Provide the (x, y) coordinate of the cell's center where the given text is located.  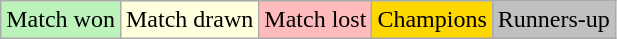
Runners-up (554, 20)
Match won (61, 20)
Match drawn (189, 20)
Champions (432, 20)
Match lost (316, 20)
